Capture the cell that displays the provided text and extract its [x, y] central coordinate. 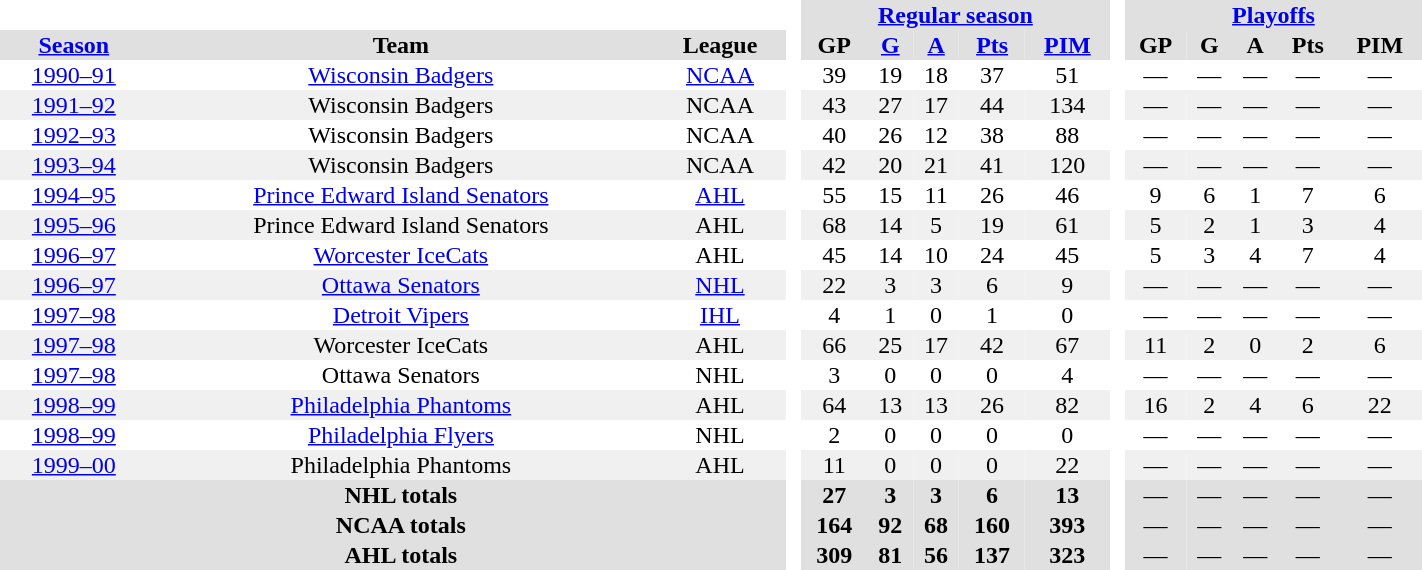
56 [936, 555]
120 [1067, 165]
323 [1067, 555]
38 [992, 135]
Season [74, 45]
41 [992, 165]
160 [992, 525]
43 [834, 105]
64 [834, 405]
309 [834, 555]
134 [1067, 105]
164 [834, 525]
1999–00 [74, 465]
NCAA totals [401, 525]
1994–95 [74, 195]
46 [1067, 195]
1991–92 [74, 105]
393 [1067, 525]
10 [936, 255]
League [720, 45]
82 [1067, 405]
12 [936, 135]
IHL [720, 315]
92 [890, 525]
NHL totals [401, 495]
15 [890, 195]
1990–91 [74, 75]
1992–93 [74, 135]
Detroit Vipers [401, 315]
1993–94 [74, 165]
1995–96 [74, 225]
20 [890, 165]
66 [834, 345]
51 [1067, 75]
18 [936, 75]
40 [834, 135]
25 [890, 345]
81 [890, 555]
37 [992, 75]
21 [936, 165]
61 [1067, 225]
55 [834, 195]
67 [1067, 345]
AHL totals [401, 555]
39 [834, 75]
24 [992, 255]
16 [1156, 405]
88 [1067, 135]
Philadelphia Flyers [401, 435]
Regular season [955, 15]
137 [992, 555]
Playoffs [1274, 15]
Team [401, 45]
44 [992, 105]
